Return [X, Y] of the center of cell containing provided text 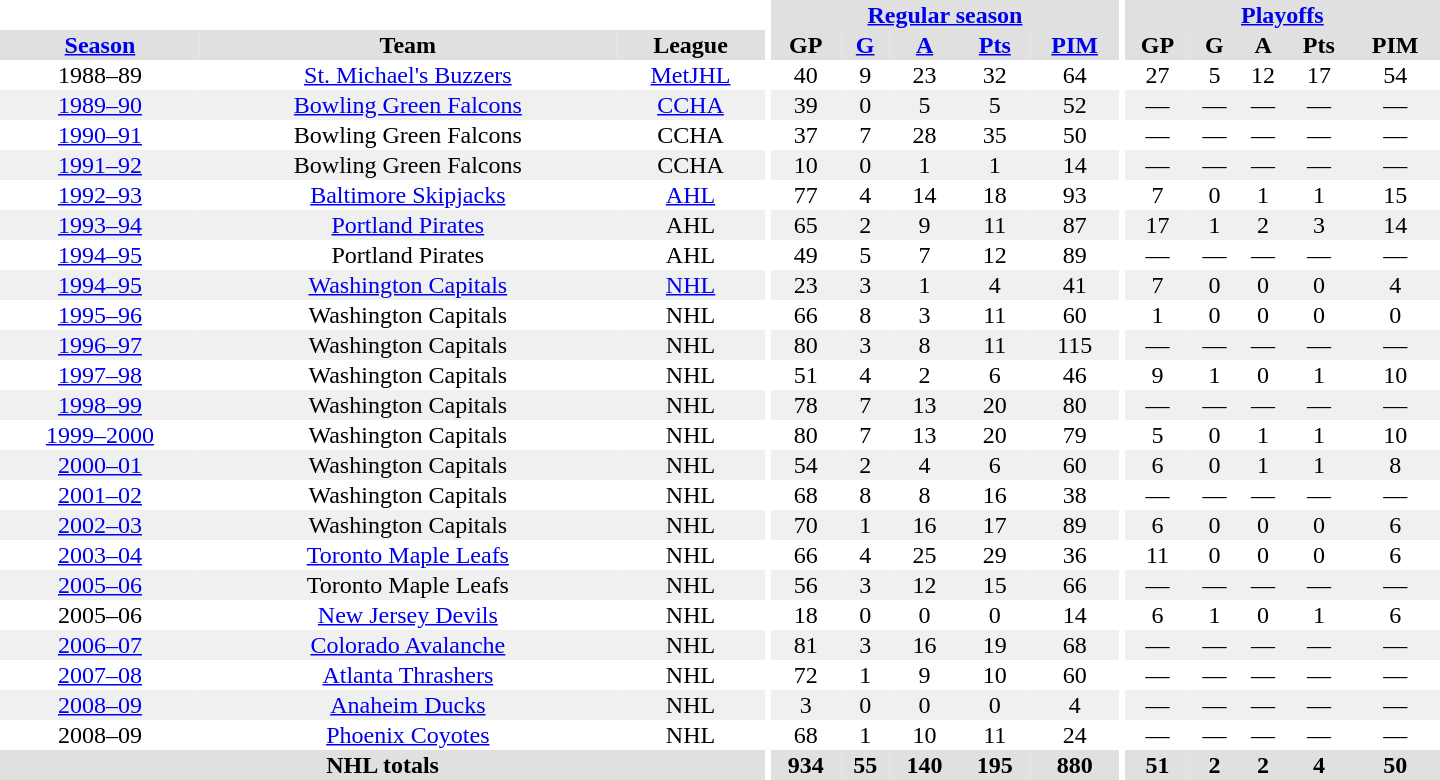
19 [995, 645]
MetJHL [690, 75]
1989–90 [100, 105]
64 [1074, 75]
Anaheim Ducks [408, 705]
25 [924, 555]
1988–89 [100, 75]
Baltimore Skipjacks [408, 195]
52 [1074, 105]
28 [924, 135]
35 [995, 135]
40 [806, 75]
1996–97 [100, 345]
46 [1074, 375]
140 [924, 765]
League [690, 45]
36 [1074, 555]
Season [100, 45]
65 [806, 225]
38 [1074, 495]
1999–2000 [100, 435]
2003–04 [100, 555]
70 [806, 525]
24 [1074, 735]
41 [1074, 285]
81 [806, 645]
78 [806, 405]
79 [1074, 435]
Regular season [946, 15]
2006–07 [100, 645]
1990–91 [100, 135]
2002–03 [100, 525]
1998–99 [100, 405]
56 [806, 585]
2000–01 [100, 465]
2001–02 [100, 495]
32 [995, 75]
1997–98 [100, 375]
77 [806, 195]
27 [1158, 75]
1993–94 [100, 225]
1992–93 [100, 195]
37 [806, 135]
39 [806, 105]
195 [995, 765]
29 [995, 555]
72 [806, 675]
880 [1074, 765]
St. Michael's Buzzers [408, 75]
Phoenix Coyotes [408, 735]
87 [1074, 225]
55 [866, 765]
New Jersey Devils [408, 615]
115 [1074, 345]
2007–08 [100, 675]
Team [408, 45]
1995–96 [100, 315]
93 [1074, 195]
1991–92 [100, 165]
49 [806, 255]
Colorado Avalanche [408, 645]
934 [806, 765]
Atlanta Thrashers [408, 675]
Playoffs [1282, 15]
NHL totals [382, 765]
